Find where the given text appears and provide that cell's center as [x, y] coordinate. 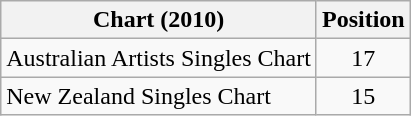
New Zealand Singles Chart [159, 96]
Position [363, 20]
17 [363, 58]
Chart (2010) [159, 20]
15 [363, 96]
Australian Artists Singles Chart [159, 58]
